Detect which cell encompasses the target text, then output its [x, y] center coordinate. 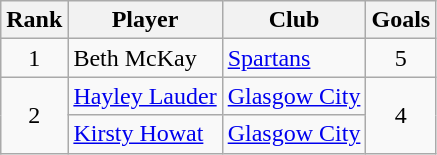
Player [145, 20]
Goals [401, 20]
Kirsty Howat [145, 134]
5 [401, 58]
4 [401, 115]
Spartans [294, 58]
Hayley Lauder [145, 96]
2 [34, 115]
1 [34, 58]
Beth McKay [145, 58]
Rank [34, 20]
Club [294, 20]
